For the text-containing cell, return its midpoint in (x, y) coordinate format. 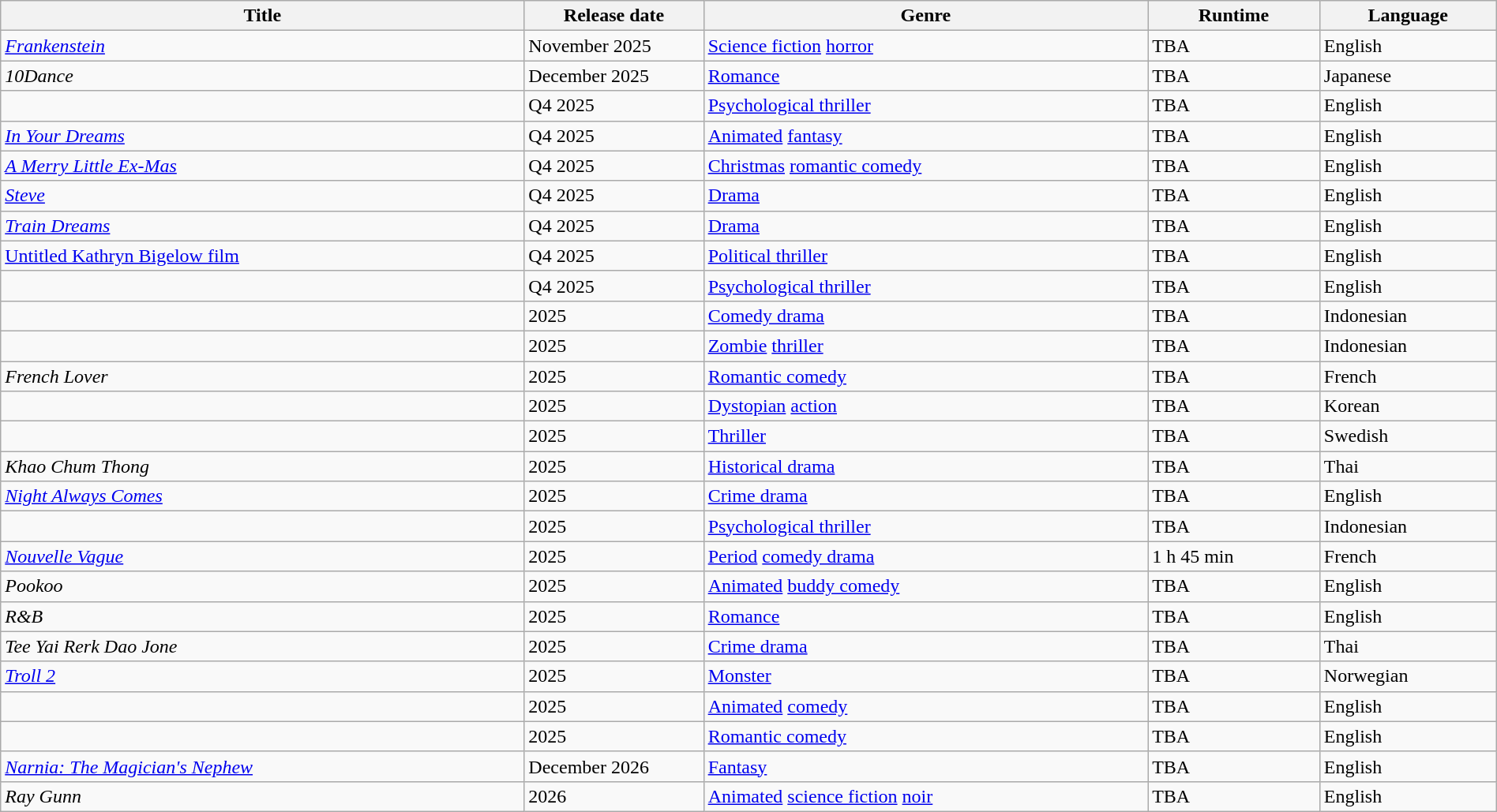
December 2025 (614, 76)
Khao Chum Thong (262, 466)
Night Always Comes (262, 496)
Animated comedy (925, 706)
Dystopian action (925, 406)
Thriller (925, 436)
Swedish (1408, 436)
Korean (1408, 406)
Runtime (1234, 16)
Title (262, 16)
Political thriller (925, 256)
Narnia: The Magician's Nephew (262, 766)
Comedy drama (925, 316)
A Merry Little Ex-Mas (262, 166)
Science fiction horror (925, 46)
Animated buddy comedy (925, 586)
Period comedy drama (925, 556)
French Lover (262, 376)
Untitled Kathryn Bigelow film (262, 256)
Christmas romantic comedy (925, 166)
Genre (925, 16)
Tee Yai Rerk Dao Jone (262, 646)
Japanese (1408, 76)
1 h 45 min (1234, 556)
Fantasy (925, 766)
Frankenstein (262, 46)
Troll 2 (262, 676)
In Your Dreams (262, 136)
Norwegian (1408, 676)
November 2025 (614, 46)
Release date (614, 16)
Historical drama (925, 466)
Animated science fiction noir (925, 796)
10Dance (262, 76)
R&B (262, 616)
Animated fantasy (925, 136)
Pookoo (262, 586)
Language (1408, 16)
2026 (614, 796)
Nouvelle Vague (262, 556)
Monster (925, 676)
Steve (262, 196)
Zombie thriller (925, 346)
Ray Gunn (262, 796)
Train Dreams (262, 226)
December 2026 (614, 766)
